Return [X, Y] of the center of cell containing provided text 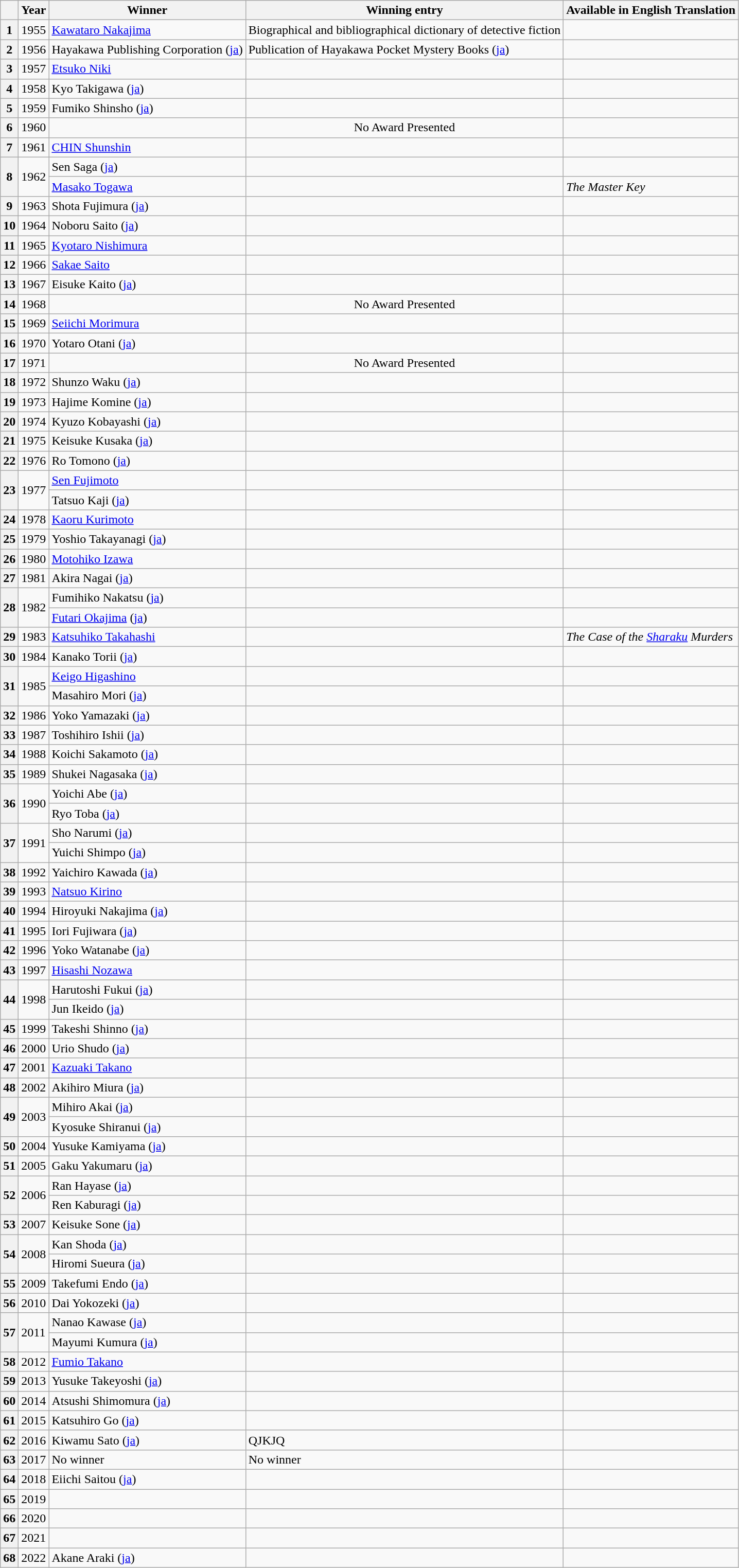
2003 [34, 1117]
45 [9, 1029]
35 [9, 774]
15 [9, 324]
Katsuhiro Go (ja) [147, 1420]
66 [9, 1519]
Yotaro Otani (ja) [147, 343]
Yusuke Takeyoshi (ja) [147, 1381]
Sakae Saito [147, 265]
Hiromi Sueura (ja) [147, 1264]
1959 [34, 108]
Eiichi Saitou (ja) [147, 1479]
Kyo Takigawa (ja) [147, 89]
Nanao Kawase (ja) [147, 1323]
Kyotaro Nishimura [147, 245]
Publication of Hayakawa Pocket Mystery Books (ja) [404, 49]
54 [9, 1254]
Akane Araki (ja) [147, 1558]
3 [9, 69]
1987 [34, 735]
1980 [34, 558]
19 [9, 402]
Takefumi Endo (ja) [147, 1283]
18 [9, 382]
Kiwamu Sato (ja) [147, 1440]
1986 [34, 715]
Kanako Torii (ja) [147, 657]
Yusuke Kamiyama (ja) [147, 1146]
2002 [34, 1087]
Toshihiro Ishii (ja) [147, 735]
60 [9, 1401]
41 [9, 931]
Mayumi Kumura (ja) [147, 1342]
Harutoshi Fukui (ja) [147, 990]
Sen Fujimoto [147, 480]
1984 [34, 657]
1975 [34, 441]
24 [9, 519]
1994 [34, 911]
46 [9, 1048]
Kyuzo Kobayashi (ja) [147, 421]
1979 [34, 539]
Futari Okajima (ja) [147, 618]
13 [9, 285]
1963 [34, 206]
Shunzo Waku (ja) [147, 382]
Hayakawa Publishing Corporation (ja) [147, 49]
Gaku Yakumaru (ja) [147, 1166]
Masako Togawa [147, 186]
1956 [34, 49]
36 [9, 803]
38 [9, 872]
2004 [34, 1146]
59 [9, 1381]
9 [9, 206]
62 [9, 1440]
1983 [34, 637]
2010 [34, 1303]
2006 [34, 1195]
Eisuke Kaito (ja) [147, 285]
Yoshio Takayanagi (ja) [147, 539]
2013 [34, 1381]
Winning entry [404, 10]
31 [9, 686]
1970 [34, 343]
44 [9, 999]
2001 [34, 1068]
The Case of the Sharaku Murders [651, 637]
68 [9, 1558]
27 [9, 578]
40 [9, 911]
39 [9, 892]
1969 [34, 324]
43 [9, 970]
Takeshi Shinno (ja) [147, 1029]
Yoko Yamazaki (ja) [147, 715]
20 [9, 421]
Kawataro Nakajima [147, 30]
1991 [34, 842]
10 [9, 225]
2012 [34, 1362]
Yoichi Abe (ja) [147, 794]
Kaoru Kurimoto [147, 519]
17 [9, 363]
Ren Kaburagi (ja) [147, 1205]
2 [9, 49]
1972 [34, 382]
6 [9, 128]
2008 [34, 1254]
Akira Nagai (ja) [147, 578]
64 [9, 1479]
Dai Yokozeki (ja) [147, 1303]
CHIN Shunshin [147, 147]
The Master Key [651, 186]
Katsuhiko Takahashi [147, 637]
56 [9, 1303]
Winner [147, 10]
61 [9, 1420]
Yoko Watanabe (ja) [147, 950]
Hajime Komine (ja) [147, 402]
1974 [34, 421]
1989 [34, 774]
12 [9, 265]
1 [9, 30]
5 [9, 108]
Jun Ikeido (ja) [147, 1009]
2022 [34, 1558]
Koichi Sakamoto (ja) [147, 754]
Etsuko Niki [147, 69]
Hisashi Nozawa [147, 970]
65 [9, 1499]
Natsuo Kirino [147, 892]
Sen Saga (ja) [147, 167]
1965 [34, 245]
1997 [34, 970]
2011 [34, 1332]
1995 [34, 931]
25 [9, 539]
1960 [34, 128]
53 [9, 1225]
1990 [34, 803]
1981 [34, 578]
8 [9, 177]
Iori Fujiwara (ja) [147, 931]
1955 [34, 30]
21 [9, 441]
16 [9, 343]
Ro Tomono (ja) [147, 461]
Fumio Takano [147, 1362]
51 [9, 1166]
1976 [34, 461]
67 [9, 1538]
Tatsuo Kaji (ja) [147, 500]
1978 [34, 519]
2020 [34, 1519]
Urio Shudo (ja) [147, 1048]
Fumiko Shinsho (ja) [147, 108]
2007 [34, 1225]
47 [9, 1068]
1961 [34, 147]
1992 [34, 872]
26 [9, 558]
2018 [34, 1479]
28 [9, 608]
Available in English Translation [651, 10]
42 [9, 950]
Keisuke Kusaka (ja) [147, 441]
1964 [34, 225]
2014 [34, 1401]
2005 [34, 1166]
Sho Narumi (ja) [147, 833]
1977 [34, 490]
2021 [34, 1538]
Biographical and bibliographical dictionary of detective fiction [404, 30]
Yaichiro Kawada (ja) [147, 872]
Fumihiko Nakatsu (ja) [147, 598]
1971 [34, 363]
2017 [34, 1459]
Noboru Saito (ja) [147, 225]
32 [9, 715]
23 [9, 490]
Yuichi Shimpo (ja) [147, 852]
11 [9, 245]
1958 [34, 89]
Atsushi Shimomura (ja) [147, 1401]
1999 [34, 1029]
2015 [34, 1420]
34 [9, 754]
2000 [34, 1048]
49 [9, 1117]
Akihiro Miura (ja) [147, 1087]
Year [34, 10]
50 [9, 1146]
1985 [34, 686]
2009 [34, 1283]
Seiichi Morimura [147, 324]
33 [9, 735]
Masahiro Mori (ja) [147, 696]
37 [9, 842]
Hiroyuki Nakajima (ja) [147, 911]
22 [9, 461]
1988 [34, 754]
Ryo Toba (ja) [147, 813]
1998 [34, 999]
29 [9, 637]
58 [9, 1362]
Shota Fujimura (ja) [147, 206]
1966 [34, 265]
1967 [34, 285]
1996 [34, 950]
Keisuke Sone (ja) [147, 1225]
48 [9, 1087]
1993 [34, 892]
Kazuaki Takano [147, 1068]
63 [9, 1459]
1957 [34, 69]
Shukei Nagasaka (ja) [147, 774]
2016 [34, 1440]
7 [9, 147]
14 [9, 304]
1982 [34, 608]
1968 [34, 304]
Kan Shoda (ja) [147, 1244]
57 [9, 1332]
55 [9, 1283]
52 [9, 1195]
Motohiko Izawa [147, 558]
2019 [34, 1499]
Kyosuke Shiranui (ja) [147, 1126]
4 [9, 89]
1962 [34, 177]
Keigo Higashino [147, 676]
Ran Hayase (ja) [147, 1185]
QJKJQ [404, 1440]
Mihiro Akai (ja) [147, 1107]
1973 [34, 402]
30 [9, 657]
